Provide the [x, y] coordinate of the cell's center where the given text is located.  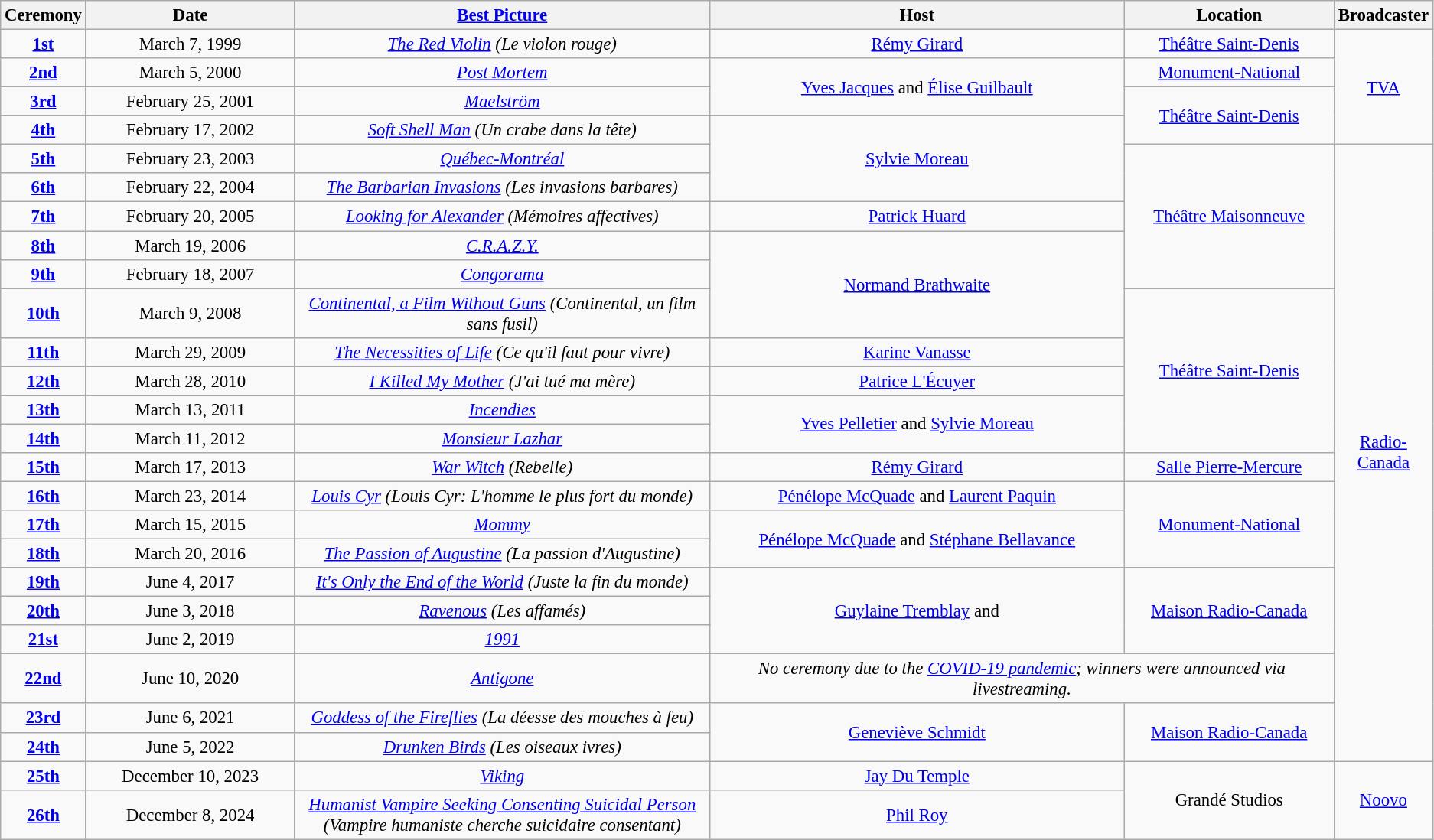
22nd [43, 679]
Continental, a Film Without Guns (Continental, un film sans fusil) [502, 314]
Location [1229, 15]
5th [43, 159]
Ceremony [43, 15]
Karine Vanasse [917, 352]
18th [43, 554]
Mommy [502, 525]
1991 [502, 640]
8th [43, 246]
The Barbarian Invasions (Les invasions barbares) [502, 187]
Théâtre Maisonneuve [1229, 217]
23rd [43, 718]
Québec-Montréal [502, 159]
17th [43, 525]
February 20, 2005 [190, 217]
I Killed My Mother (J'ai tué ma mère) [502, 381]
February 22, 2004 [190, 187]
20th [43, 611]
March 7, 1999 [190, 44]
Radio-Canada [1383, 453]
February 17, 2002 [190, 130]
21st [43, 640]
19th [43, 582]
25th [43, 776]
26th [43, 814]
Goddess of the Fireflies (La déesse des mouches à feu) [502, 718]
March 23, 2014 [190, 496]
Maelström [502, 102]
Louis Cyr (Louis Cyr: L'homme le plus fort du monde) [502, 496]
Drunken Birds (Les oiseaux ivres) [502, 747]
Congorama [502, 274]
Humanist Vampire Seeking Consenting Suicidal Person (Vampire humaniste cherche suicidaire consentant) [502, 814]
13th [43, 410]
14th [43, 438]
16th [43, 496]
The Passion of Augustine (La passion d'Augustine) [502, 554]
It's Only the End of the World (Juste la fin du monde) [502, 582]
February 25, 2001 [190, 102]
7th [43, 217]
June 2, 2019 [190, 640]
Date [190, 15]
Grandé Studios [1229, 800]
Looking for Alexander (Mémoires affectives) [502, 217]
9th [43, 274]
March 20, 2016 [190, 554]
4th [43, 130]
Normand Brathwaite [917, 285]
June 3, 2018 [190, 611]
War Witch (Rebelle) [502, 467]
Geneviève Schmidt [917, 733]
Phil Roy [917, 814]
Noovo [1383, 800]
Best Picture [502, 15]
Monsieur Lazhar [502, 438]
The Necessities of Life (Ce qu'il faut pour vivre) [502, 352]
15th [43, 467]
March 11, 2012 [190, 438]
3rd [43, 102]
March 19, 2006 [190, 246]
Post Mortem [502, 73]
Soft Shell Man (Un crabe dans la tête) [502, 130]
March 15, 2015 [190, 525]
Host [917, 15]
6th [43, 187]
Yves Jacques and Élise Guilbault [917, 87]
June 4, 2017 [190, 582]
Patrice L'Écuyer [917, 381]
Viking [502, 776]
Broadcaster [1383, 15]
Pénélope McQuade and Stéphane Bellavance [917, 539]
No ceremony due to the COVID-19 pandemic; winners were announced via livestreaming. [1022, 679]
11th [43, 352]
12th [43, 381]
Salle Pierre-Mercure [1229, 467]
The Red Violin (Le violon rouge) [502, 44]
Jay Du Temple [917, 776]
February 18, 2007 [190, 274]
10th [43, 314]
Antigone [502, 679]
March 9, 2008 [190, 314]
2nd [43, 73]
March 28, 2010 [190, 381]
1st [43, 44]
February 23, 2003 [190, 159]
Ravenous (Les affamés) [502, 611]
June 10, 2020 [190, 679]
Guylaine Tremblay and [917, 610]
TVA [1383, 87]
Incendies [502, 410]
Sylvie Moreau [917, 159]
June 5, 2022 [190, 747]
March 17, 2013 [190, 467]
Yves Pelletier and Sylvie Moreau [917, 424]
June 6, 2021 [190, 718]
Patrick Huard [917, 217]
24th [43, 747]
December 10, 2023 [190, 776]
March 5, 2000 [190, 73]
March 13, 2011 [190, 410]
C.R.A.Z.Y. [502, 246]
March 29, 2009 [190, 352]
December 8, 2024 [190, 814]
Pénélope McQuade and Laurent Paquin [917, 496]
